Capture the cell that displays the provided text and extract its [X, Y] central coordinate. 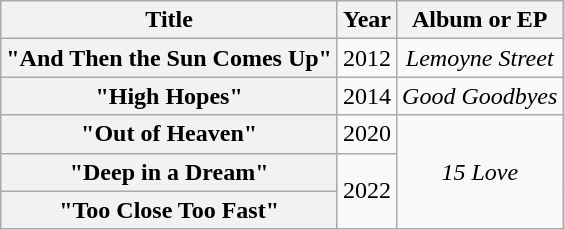
"And Then the Sun Comes Up" [170, 58]
2022 [366, 191]
2020 [366, 134]
Title [170, 20]
Good Goodbyes [480, 96]
2012 [366, 58]
"Out of Heaven" [170, 134]
"Deep in a Dream" [170, 172]
Year [366, 20]
2014 [366, 96]
Album or EP [480, 20]
15 Love [480, 172]
"Too Close Too Fast" [170, 210]
"High Hopes" [170, 96]
Lemoyne Street [480, 58]
